Capture the cell that displays the provided text and extract its [x, y] central coordinate. 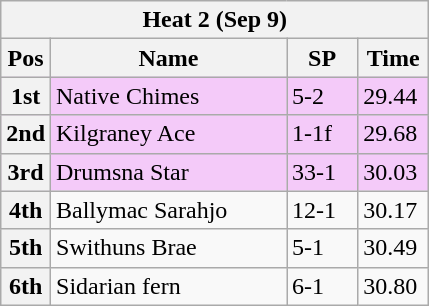
30.49 [394, 248]
1st [26, 96]
6th [26, 286]
29.44 [394, 96]
Kilgraney Ace [169, 134]
2nd [26, 134]
Time [394, 58]
3rd [26, 172]
12-1 [322, 210]
Native Chimes [169, 96]
Heat 2 (Sep 9) [215, 20]
1-1f [322, 134]
29.68 [394, 134]
4th [26, 210]
Swithuns Brae [169, 248]
Ballymac Sarahjo [169, 210]
5-2 [322, 96]
Drumsna Star [169, 172]
Pos [26, 58]
Sidarian fern [169, 286]
SP [322, 58]
30.80 [394, 286]
33-1 [322, 172]
6-1 [322, 286]
30.03 [394, 172]
Name [169, 58]
5th [26, 248]
5-1 [322, 248]
30.17 [394, 210]
